Determine the (x, y) coordinate at the center of the cell enclosing the given text.  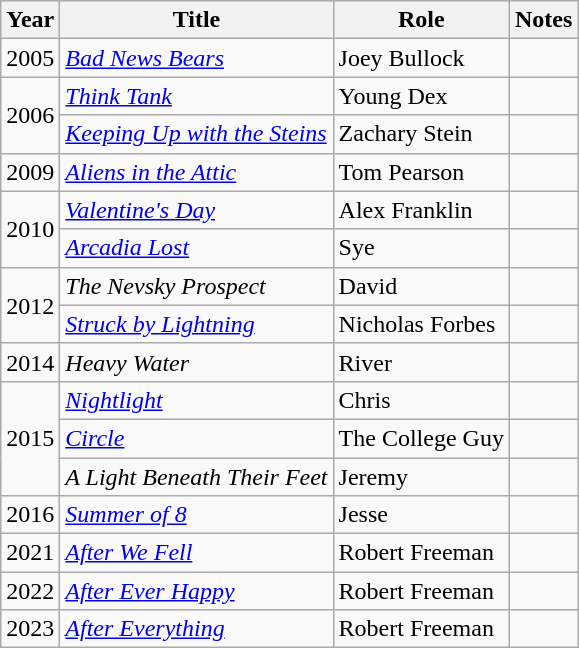
Joey Bullock (421, 58)
Chris (421, 400)
Think Tank (196, 96)
Title (196, 20)
Jeremy (421, 477)
Valentine's Day (196, 210)
The Nevsky Prospect (196, 286)
2016 (30, 515)
2021 (30, 553)
2023 (30, 629)
Zachary Stein (421, 134)
Nicholas Forbes (421, 324)
2009 (30, 172)
Aliens in the Attic (196, 172)
Sye (421, 248)
After We Fell (196, 553)
Nightlight (196, 400)
After Everything (196, 629)
After Ever Happy (196, 591)
Arcadia Lost (196, 248)
Year (30, 20)
Bad News Bears (196, 58)
Jesse (421, 515)
Struck by Lightning (196, 324)
Summer of 8 (196, 515)
2012 (30, 305)
A Light Beneath Their Feet (196, 477)
River (421, 362)
Heavy Water (196, 362)
2015 (30, 438)
Tom Pearson (421, 172)
Notes (543, 20)
Young Dex (421, 96)
Keeping Up with the Steins (196, 134)
The College Guy (421, 438)
2005 (30, 58)
2022 (30, 591)
2006 (30, 115)
2010 (30, 229)
David (421, 286)
Circle (196, 438)
Alex Franklin (421, 210)
Role (421, 20)
2014 (30, 362)
